Identify which cell holds the provided text, then report its (X, Y) central coordinate. 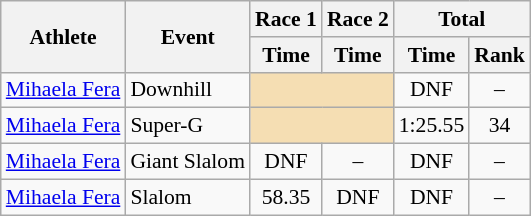
34 (500, 126)
Race 2 (358, 19)
Race 1 (286, 19)
Giant Slalom (188, 162)
Event (188, 36)
Downhill (188, 90)
Super-G (188, 126)
Rank (500, 55)
Slalom (188, 197)
Total (462, 19)
1:25.55 (432, 126)
Athlete (64, 36)
58.35 (286, 197)
